Locate the cell with the specified text and output its [x, y] center coordinate. 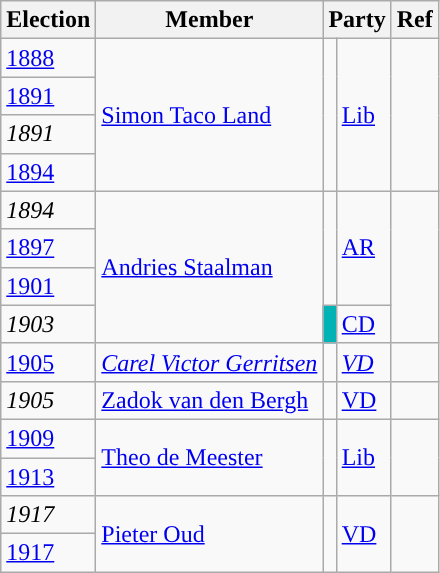
CD [364, 324]
1897 [48, 248]
1901 [48, 286]
Ref [414, 20]
AR [364, 248]
1888 [48, 58]
Pieter Oud [210, 534]
Carel Victor Gerritsen [210, 362]
Party [357, 20]
Simon Taco Land [210, 115]
Zadok van den Bergh [210, 400]
1909 [48, 438]
Theo de Meester [210, 457]
Andries Staalman [210, 267]
Member [210, 20]
1903 [48, 324]
1913 [48, 477]
Election [48, 20]
